Provide the [X, Y] coordinate of the cell's center where the given text is located.  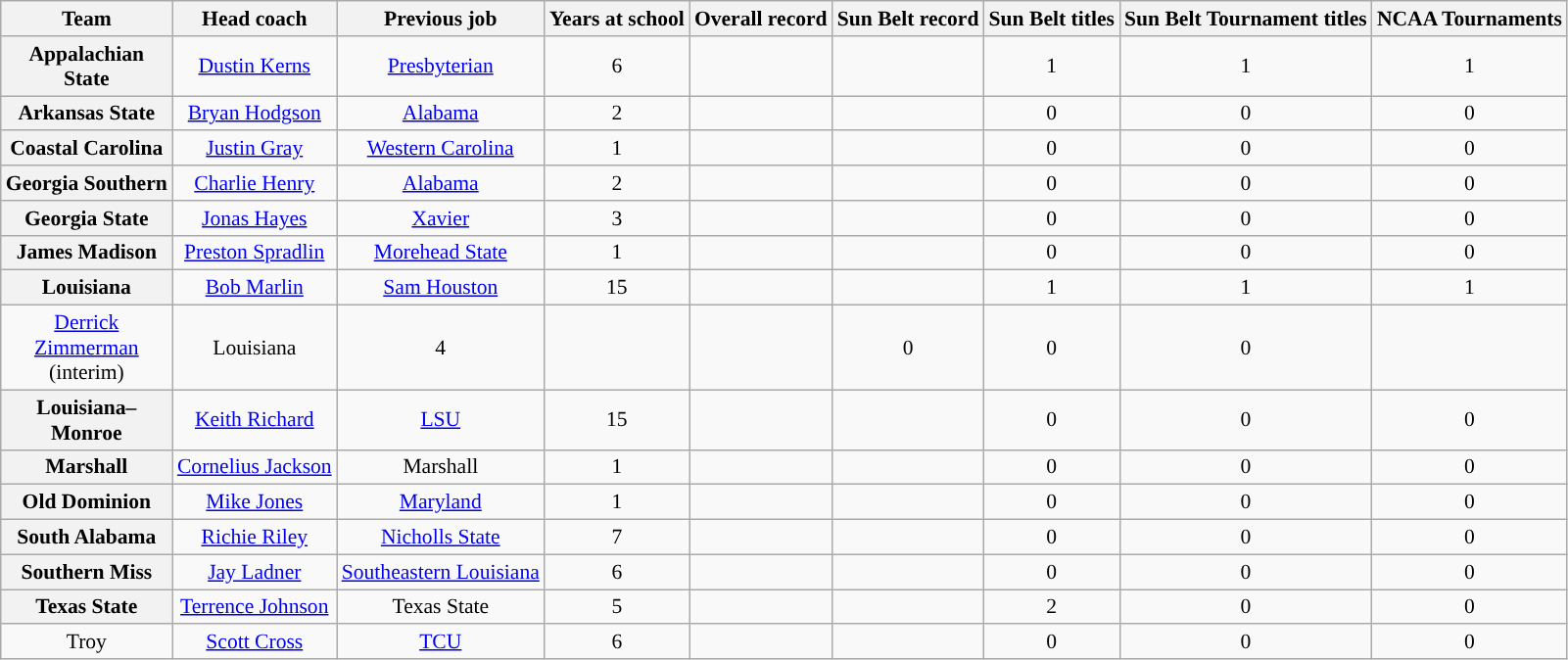
Xavier [441, 218]
LSU [441, 419]
TCU [441, 642]
Louisiana–Monroe [86, 419]
Old Dominion [86, 502]
Appalachian State [86, 67]
Morehead State [441, 253]
Keith Richard [255, 419]
Nicholls State [441, 538]
Dustin Kerns [255, 67]
Mike Jones [255, 502]
Southern Miss [86, 572]
Head coach [255, 19]
Team [86, 19]
Troy [86, 642]
Derrick Zimmerman (interim) [86, 349]
Sun Belt record [909, 19]
Western Carolina [441, 149]
Sam Houston [441, 288]
Cornelius Jackson [255, 467]
Years at school [617, 19]
5 [617, 607]
Previous job [441, 19]
Richie Riley [255, 538]
Sun Belt Tournament titles [1246, 19]
Presbyterian [441, 67]
Jay Ladner [255, 572]
Charlie Henry [255, 183]
Coastal Carolina [86, 149]
Scott Cross [255, 642]
Overall record [761, 19]
Bob Marlin [255, 288]
Southeastern Louisiana [441, 572]
Terrence Johnson [255, 607]
NCAA Tournaments [1469, 19]
Justin Gray [255, 149]
South Alabama [86, 538]
Maryland [441, 502]
4 [441, 349]
Georgia Southern [86, 183]
Georgia State [86, 218]
Preston Spradlin [255, 253]
Arkansas State [86, 114]
Sun Belt titles [1052, 19]
7 [617, 538]
Bryan Hodgson [255, 114]
Jonas Hayes [255, 218]
3 [617, 218]
James Madison [86, 253]
